From the cell containing the given text, extract its center point as [X, Y] coordinate. 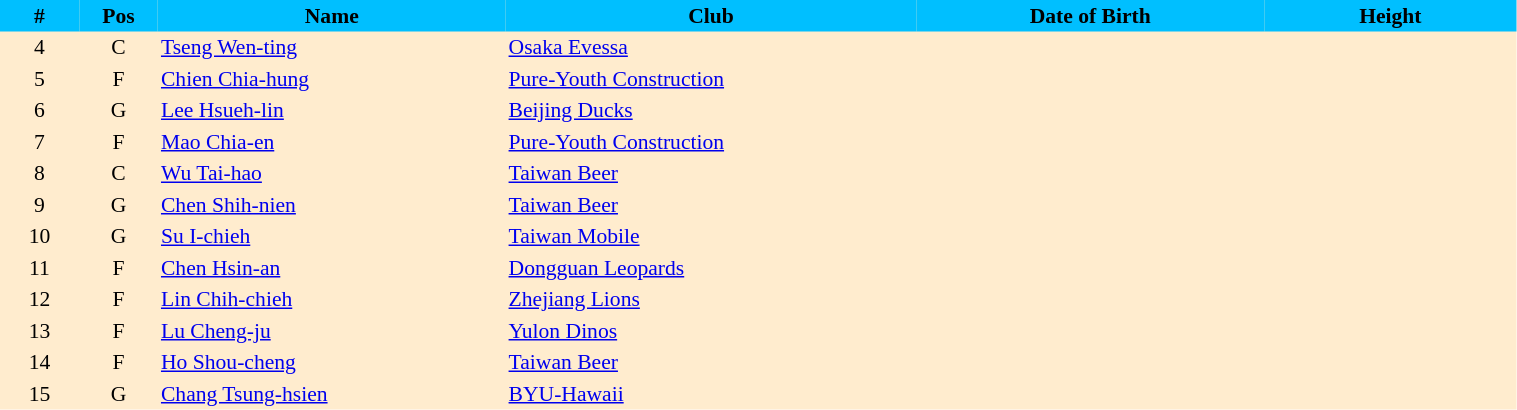
9 [40, 205]
Mao Chia-en [332, 142]
Chang Tsung-hsien [332, 394]
Lu Cheng-ju [332, 331]
Pos [118, 16]
Lee Hsueh-lin [332, 110]
Zhejiang Lions [712, 300]
Club [712, 16]
15 [40, 394]
Lin Chih-chieh [332, 300]
Height [1390, 16]
Beijing Ducks [712, 110]
10 [40, 236]
11 [40, 268]
Dongguan Leopards [712, 268]
Osaka Evessa [712, 48]
12 [40, 300]
6 [40, 110]
Yulon Dinos [712, 331]
# [40, 16]
Su I-chieh [332, 236]
Chen Shih-nien [332, 205]
13 [40, 331]
Tseng Wen-ting [332, 48]
5 [40, 79]
Name [332, 16]
Ho Shou-cheng [332, 362]
7 [40, 142]
8 [40, 174]
Wu Tai-hao [332, 174]
4 [40, 48]
Date of Birth [1090, 16]
Chen Hsin-an [332, 268]
14 [40, 362]
BYU-Hawaii [712, 394]
Chien Chia-hung [332, 79]
Taiwan Mobile [712, 236]
